Extract the (x, y) coordinate from the center of the cell holding the provided text.  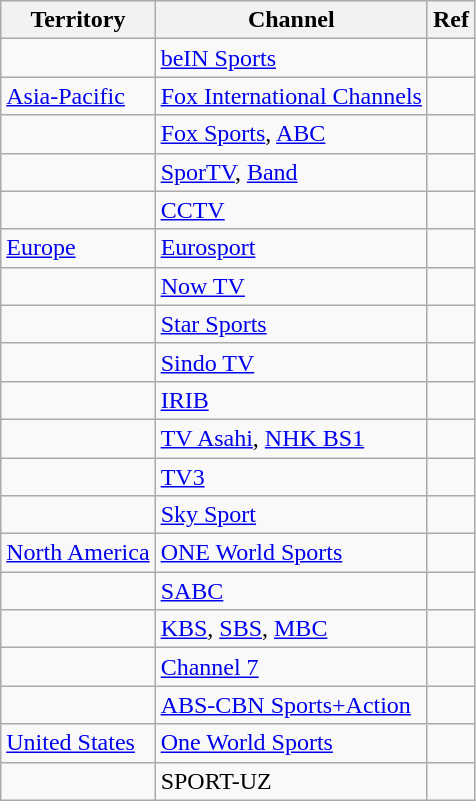
CCTV (291, 210)
TV Asahi, NHK BS1 (291, 438)
Sky Sport (291, 515)
KBS, SBS, MBC (291, 629)
One World Sports (291, 743)
Fox Sports, ABC (291, 134)
ABS-CBN Sports+Action (291, 705)
Europe (78, 248)
ONE World Sports (291, 553)
Eurosport (291, 248)
SABC (291, 591)
United States (78, 743)
IRIB (291, 400)
SPORT-UZ (291, 781)
Channel 7 (291, 667)
Asia-Pacific (78, 96)
Star Sports (291, 324)
Fox International Channels (291, 96)
SporTV, Band (291, 172)
Sindo TV (291, 362)
beIN Sports (291, 58)
TV3 (291, 477)
Now TV (291, 286)
Ref (450, 20)
Channel (291, 20)
Territory (78, 20)
North America (78, 553)
